Pinpoint the cell where the given text exists, returning its (x, y) midpoint coordinate. 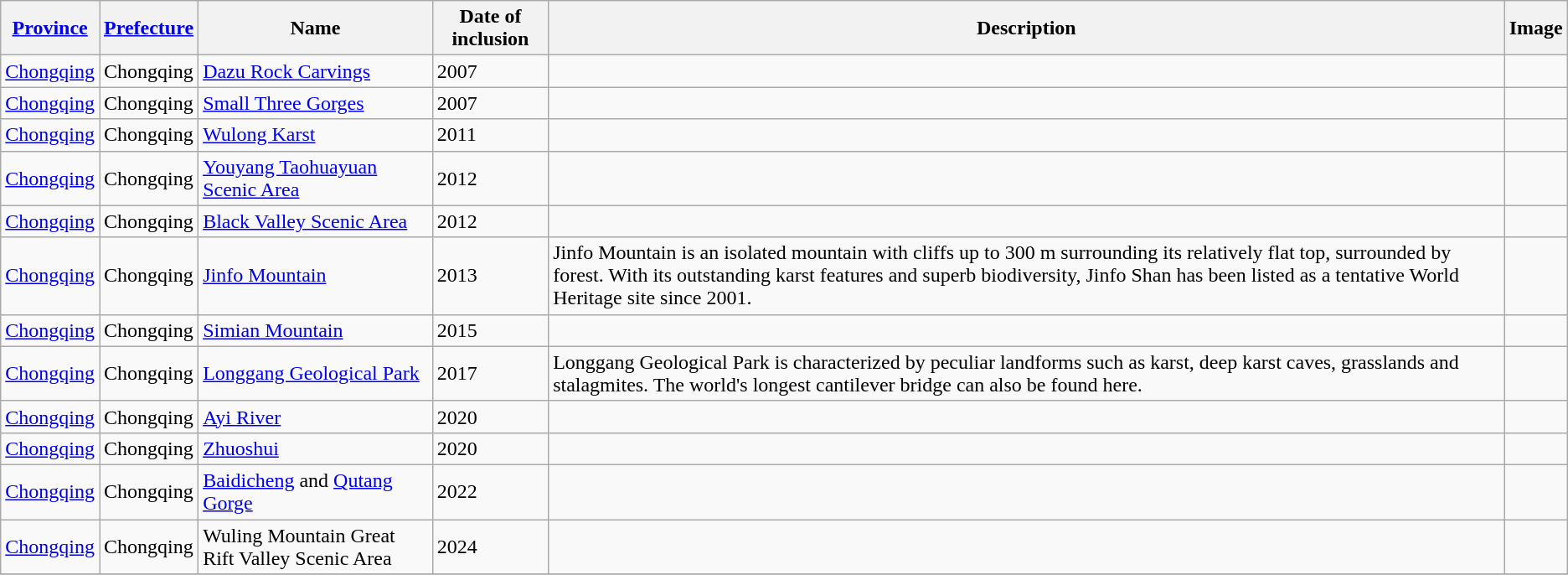
Longgang Geological Park (316, 374)
Simian Mountain (316, 330)
Youyang Taohuayuan Scenic Area (316, 178)
Prefecture (148, 28)
Dazu Rock Carvings (316, 71)
Zhuoshui (316, 448)
2017 (490, 374)
Name (316, 28)
2013 (490, 276)
Province (50, 28)
2024 (490, 547)
Jinfo Mountain (316, 276)
2011 (490, 135)
Description (1027, 28)
2022 (490, 491)
Wuling Mountain Great Rift Valley Scenic Area (316, 547)
2015 (490, 330)
Date of inclusion (490, 28)
Baidicheng and Qutang Gorge (316, 491)
Ayi River (316, 417)
Small Three Gorges (316, 103)
Wulong Karst (316, 135)
Image (1536, 28)
Black Valley Scenic Area (316, 221)
